Determine the (x, y) coordinate at the center of the cell enclosing the given text.  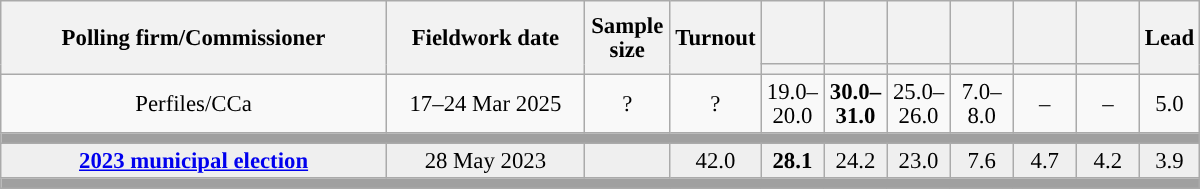
3.9 (1169, 162)
4.7 (1044, 162)
Polling firm/Commissioner (194, 38)
30.0–31.0 (856, 104)
Perfiles/CCa (194, 104)
2023 municipal election (194, 162)
Lead (1169, 38)
Fieldwork date (485, 38)
7.0–8.0 (982, 104)
7.6 (982, 162)
5.0 (1169, 104)
25.0–26.0 (918, 104)
28.1 (792, 162)
Turnout (716, 38)
23.0 (918, 162)
24.2 (856, 162)
17–24 Mar 2025 (485, 104)
42.0 (716, 162)
19.0–20.0 (792, 104)
4.2 (1108, 162)
28 May 2023 (485, 162)
Sample size (627, 38)
